Find where the given text appears and provide that cell's center as (x, y) coordinate. 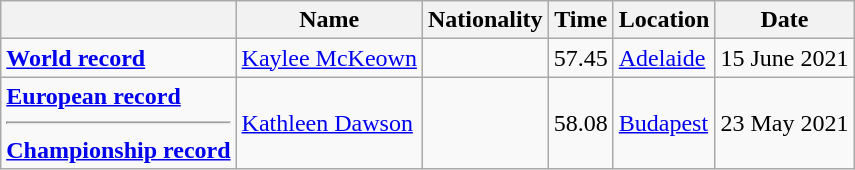
Date (784, 20)
Budapest (664, 123)
57.45 (580, 58)
Nationality (485, 20)
Time (580, 20)
Adelaide (664, 58)
World record (118, 58)
15 June 2021 (784, 58)
Location (664, 20)
Name (329, 20)
23 May 2021 (784, 123)
Kathleen Dawson (329, 123)
European recordChampionship record (118, 123)
Kaylee McKeown (329, 58)
58.08 (580, 123)
